Determine the (X, Y) coordinate at the center of the cell enclosing the given text.  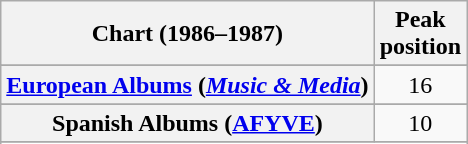
Peakposition (420, 34)
Spanish Albums (AFYVE) (188, 123)
10 (420, 123)
European Albums (Music & Media) (188, 85)
Chart (1986–1987) (188, 34)
16 (420, 85)
